Scan for the cell matching the given text and deliver its [x, y] coordinate at center. 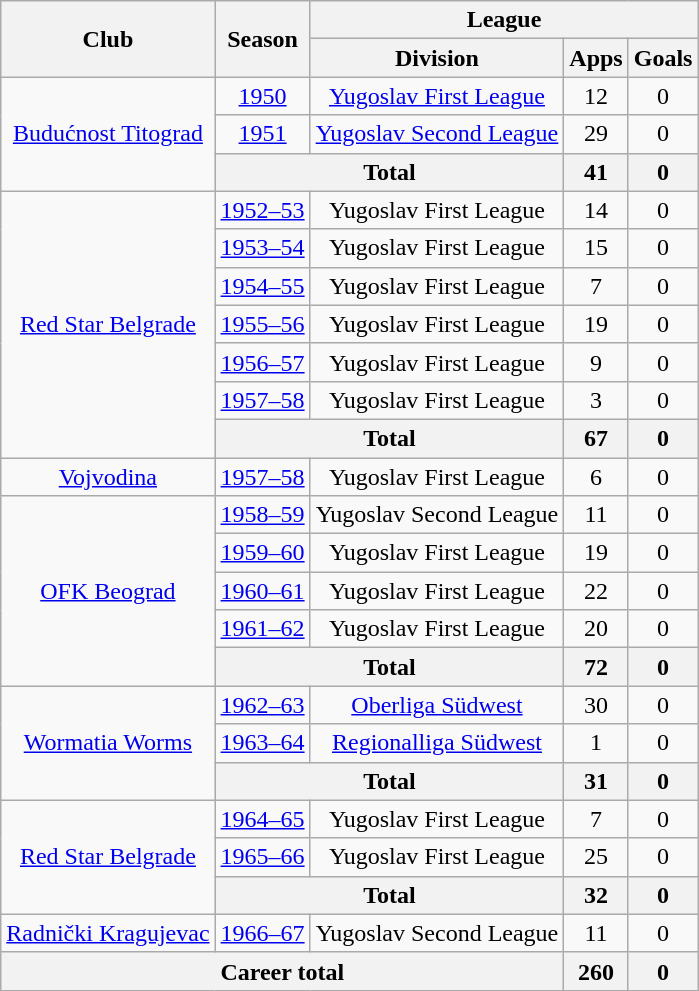
Wormatia Worms [108, 743]
1958–59 [262, 515]
41 [596, 172]
3 [596, 400]
1965–66 [262, 857]
Apps [596, 58]
30 [596, 705]
1963–64 [262, 743]
1953–54 [262, 248]
32 [596, 895]
6 [596, 477]
1966–67 [262, 933]
Radnički Kragujevac [108, 933]
1955–56 [262, 324]
1964–65 [262, 819]
1959–60 [262, 553]
1960–61 [262, 591]
31 [596, 781]
1962–63 [262, 705]
Division [437, 58]
1952–53 [262, 210]
Regionalliga Südwest [437, 743]
Season [262, 39]
22 [596, 591]
25 [596, 857]
67 [596, 438]
Budućnost Titograd [108, 134]
72 [596, 667]
1956–57 [262, 362]
Career total [282, 971]
9 [596, 362]
Goals [663, 58]
1951 [262, 134]
Club [108, 39]
12 [596, 96]
20 [596, 629]
Vojvodina [108, 477]
League [504, 20]
15 [596, 248]
Oberliga Südwest [437, 705]
260 [596, 971]
1 [596, 743]
1950 [262, 96]
14 [596, 210]
1961–62 [262, 629]
OFK Beograd [108, 591]
29 [596, 134]
1954–55 [262, 286]
